Scan for the cell matching the given text and deliver its (x, y) coordinate at center. 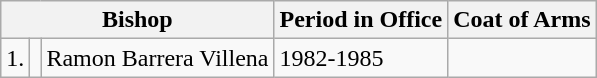
Period in Office (361, 20)
Coat of Arms (522, 20)
1. (16, 58)
1982-1985 (361, 58)
Ramon Barrera Villena (158, 58)
Bishop (138, 20)
